Provide the (x, y) coordinate of the cell's center where the given text is located.  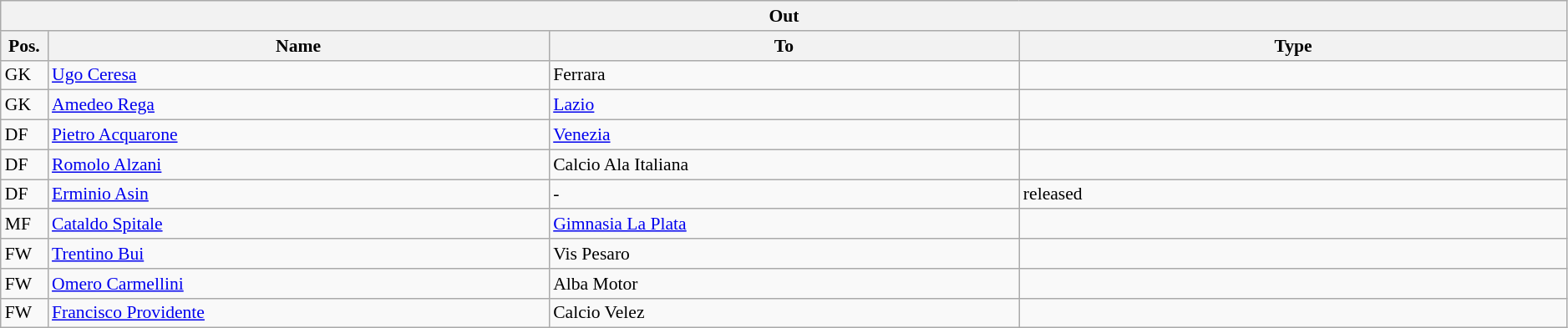
Ferrara (784, 75)
Pietro Acquarone (298, 135)
Venezia (784, 135)
Amedeo Rega (298, 105)
To (784, 46)
Lazio (784, 105)
Trentino Bui (298, 254)
Vis Pesaro (784, 254)
Francisco Providente (298, 313)
Gimnasia La Plata (784, 225)
Type (1293, 46)
Romolo Alzani (298, 164)
Cataldo Spitale (298, 225)
Calcio Velez (784, 313)
Pos. (24, 46)
Ugo Ceresa (298, 75)
Calcio Ala Italiana (784, 164)
released (1293, 194)
- (784, 194)
Name (298, 46)
Omero Carmellini (298, 284)
Alba Motor (784, 284)
Out (784, 16)
Erminio Asin (298, 194)
MF (24, 225)
